From the cell containing the given text, extract its center point as [x, y] coordinate. 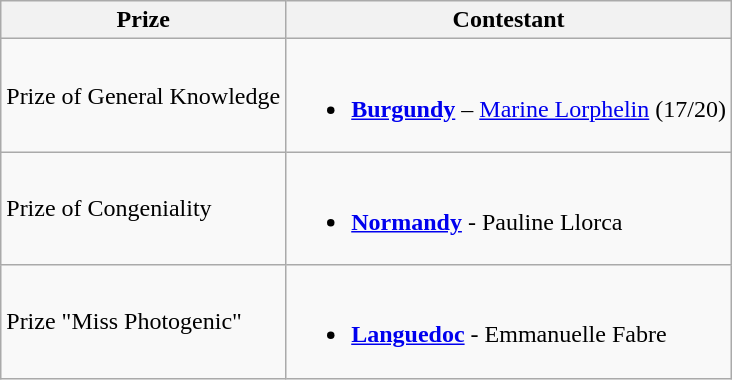
Prize of General Knowledge [144, 96]
Prize of Congeniality [144, 208]
Normandy - Pauline Llorca [509, 208]
Languedoc - Emmanuelle Fabre [509, 322]
Contestant [509, 20]
Prize [144, 20]
Prize "Miss Photogenic" [144, 322]
Burgundy – Marine Lorphelin (17/20) [509, 96]
